Determine the [x, y] coordinate at the center of the cell enclosing the given text.  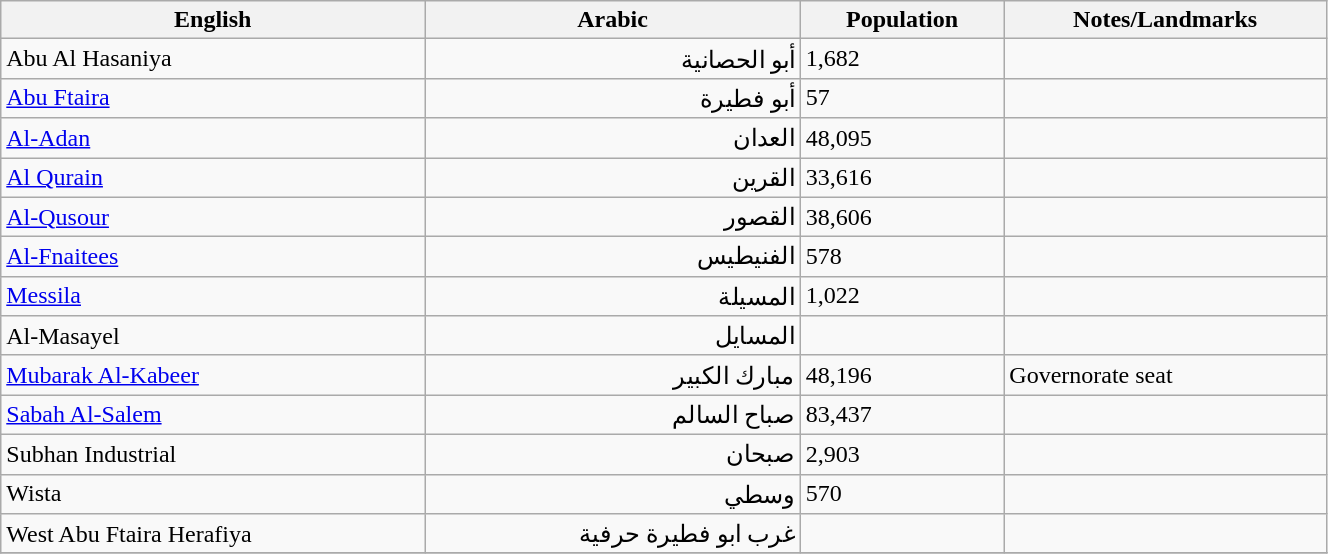
وسطي [612, 494]
أبو فطيرة [612, 98]
570 [902, 494]
33,616 [902, 178]
38,606 [902, 217]
48,095 [902, 138]
Al-Adan [213, 138]
Wista [213, 494]
Al-Qusour [213, 217]
1,682 [902, 59]
صباح السالم [612, 415]
57 [902, 98]
Mubarak Al-Kabeer [213, 375]
Messila [213, 296]
578 [902, 257]
أبو الحصانية [612, 59]
Al Qurain [213, 178]
Abu Al Hasaniya [213, 59]
English [213, 20]
المسيلة [612, 296]
Arabic [612, 20]
West Abu Ftaira Herafiya [213, 534]
1,022 [902, 296]
Subhan Industrial [213, 454]
83,437 [902, 415]
Al-Masayel [213, 336]
Notes/Landmarks [1166, 20]
مبارك الكبير [612, 375]
Population [902, 20]
غرب ابو فطيرة حرفية [612, 534]
المسايل [612, 336]
القصور [612, 217]
2,903 [902, 454]
صبحان [612, 454]
Sabah Al-Salem [213, 415]
Al-Fnaitees [213, 257]
القرين [612, 178]
الفنيطيس [612, 257]
Abu Ftaira [213, 98]
Governorate seat [1166, 375]
48,196 [902, 375]
العدان [612, 138]
